Find where the given text appears and provide that cell's center as (X, Y) coordinate. 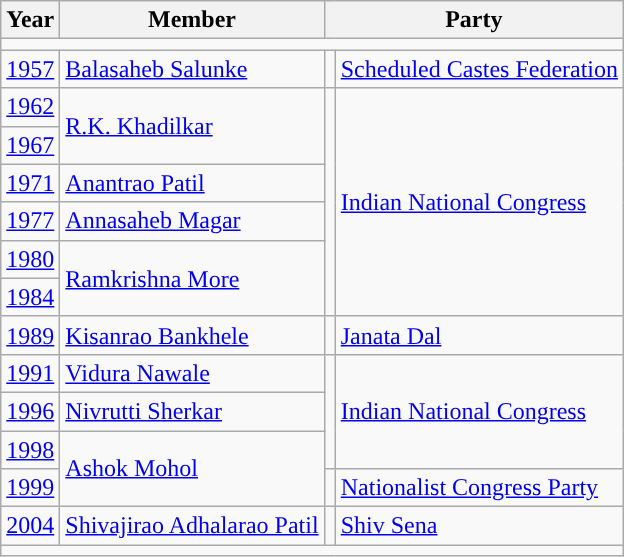
Janata Dal (479, 335)
Balasaheb Salunke (192, 69)
Ramkrishna More (192, 278)
Scheduled Castes Federation (479, 69)
Party (474, 20)
Member (192, 20)
Kisanrao Bankhele (192, 335)
1999 (30, 488)
1991 (30, 373)
R.K. Khadilkar (192, 126)
1971 (30, 183)
1957 (30, 69)
1980 (30, 259)
Nivrutti Sherkar (192, 411)
1977 (30, 221)
1962 (30, 107)
Year (30, 20)
Vidura Nawale (192, 373)
Annasaheb Magar (192, 221)
1967 (30, 145)
Anantrao Patil (192, 183)
1984 (30, 297)
Shiv Sena (479, 526)
2004 (30, 526)
Ashok Mohol (192, 468)
Nationalist Congress Party (479, 488)
Shivajirao Adhalarao Patil (192, 526)
1989 (30, 335)
1998 (30, 449)
1996 (30, 411)
